Determine the [x, y] coordinate at the center of the cell enclosing the given text.  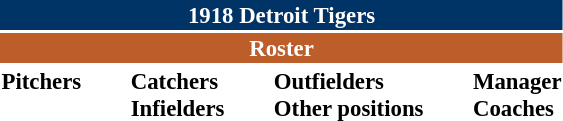
Roster [282, 48]
1918 Detroit Tigers [282, 15]
